Return the (x, y) coordinate for the center point of the cell that contains the specified text.  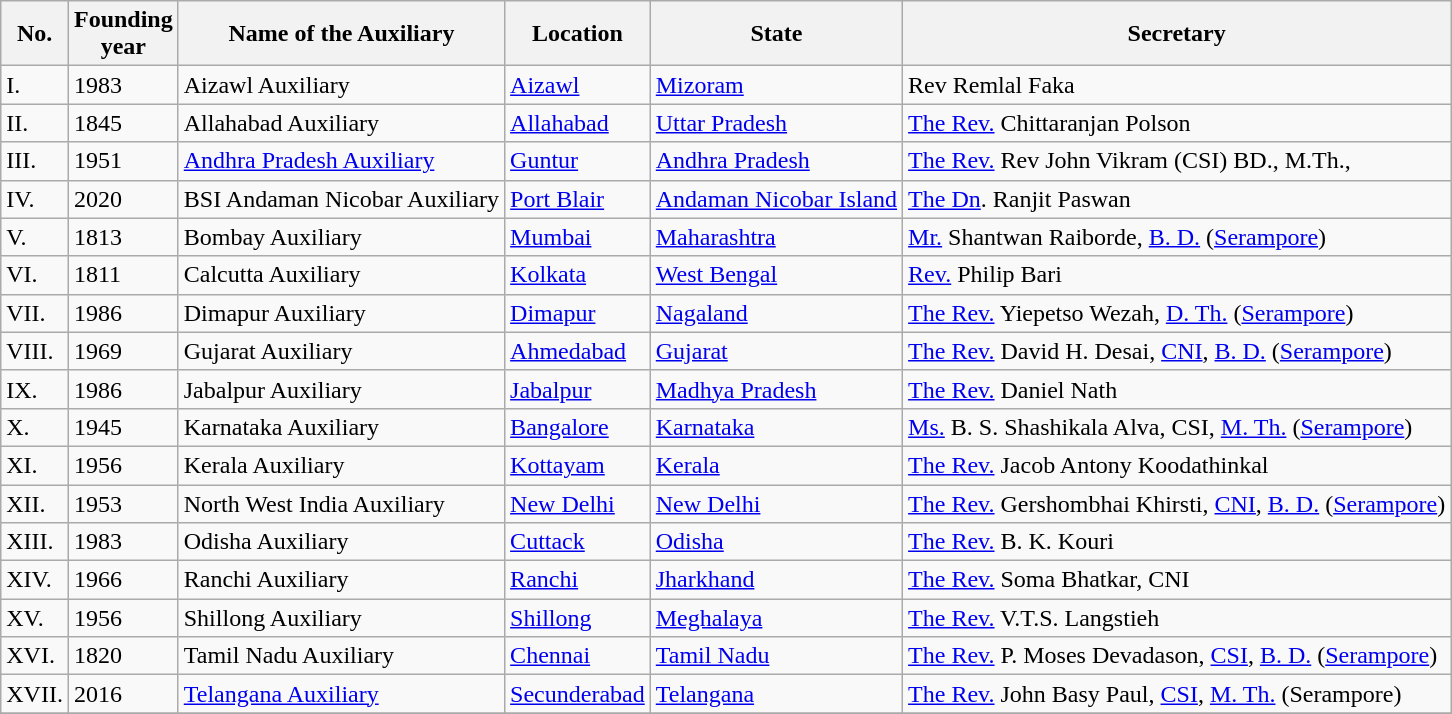
Jharkhand (776, 580)
Allahabad Auxiliary (341, 123)
Madhya Pradesh (776, 389)
2016 (123, 694)
Name of the Auxiliary (341, 34)
The Rev. John Basy Paul, CSI, M. Th. (Serampore) (1177, 694)
Aizawl Auxiliary (341, 85)
West Bengal (776, 275)
The Rev. Soma Bhatkar, CNI (1177, 580)
Meghalaya (776, 618)
1813 (123, 237)
The Rev. P. Moses Devadason, CSI, B. D. (Serampore) (1177, 656)
Shillong (578, 618)
Karnataka Auxiliary (341, 427)
The Rev. Yiepetso Wezah, D. Th. (Serampore) (1177, 313)
Gujarat (776, 351)
The Rev. B. K. Kouri (1177, 542)
The Dn. Ranjit Paswan (1177, 199)
Kerala (776, 465)
No. (35, 34)
Bombay Auxiliary (341, 237)
Nagaland (776, 313)
Allahabad (578, 123)
Tamil Nadu Auxiliary (341, 656)
V. (35, 237)
Andaman Nicobar Island (776, 199)
BSI Andaman Nicobar Auxiliary (341, 199)
I. (35, 85)
Port Blair (578, 199)
XVII. (35, 694)
The Rev. Rev John Vikram (CSI) BD., M.Th., (1177, 161)
The Rev. Daniel Nath (1177, 389)
The Rev. Jacob Antony Koodathinkal (1177, 465)
Cuttack (578, 542)
The Rev. Gershombhai Khirsti, CNI, B. D. (Serampore) (1177, 503)
XIII. (35, 542)
Dimapur Auxiliary (341, 313)
Kolkata (578, 275)
Ranchi Auxiliary (341, 580)
Rev. Philip Bari (1177, 275)
Dimapur (578, 313)
Mr. Shantwan Raiborde, B. D. (Serampore) (1177, 237)
Kerala Auxiliary (341, 465)
Shillong Auxiliary (341, 618)
Jabalpur (578, 389)
Mumbai (578, 237)
Secretary (1177, 34)
Location (578, 34)
Tamil Nadu (776, 656)
XIV. (35, 580)
Odisha Auxiliary (341, 542)
Maharashtra (776, 237)
The Rev. David H. Desai, CNI, B. D. (Serampore) (1177, 351)
III. (35, 161)
Telangana (776, 694)
State (776, 34)
Guntur (578, 161)
Uttar Pradesh (776, 123)
1966 (123, 580)
IV. (35, 199)
Jabalpur Auxiliary (341, 389)
VII. (35, 313)
VI. (35, 275)
XII. (35, 503)
XVI. (35, 656)
Mizoram (776, 85)
Rev Remlal Faka (1177, 85)
Secunderabad (578, 694)
1820 (123, 656)
The Rev. V.T.S. Langstieh (1177, 618)
Karnataka (776, 427)
Ranchi (578, 580)
VIII. (35, 351)
Kottayam (578, 465)
XV. (35, 618)
XI. (35, 465)
Andhra Pradesh (776, 161)
X. (35, 427)
North West India Auxiliary (341, 503)
2020 (123, 199)
Odisha (776, 542)
Bangalore (578, 427)
Aizawl (578, 85)
1845 (123, 123)
Ahmedabad (578, 351)
1945 (123, 427)
II. (35, 123)
Calcutta Auxiliary (341, 275)
Gujarat Auxiliary (341, 351)
IX. (35, 389)
Telangana Auxiliary (341, 694)
Chennai (578, 656)
Ms. B. S. Shashikala Alva, CSI, M. Th. (Serampore) (1177, 427)
1811 (123, 275)
1951 (123, 161)
1969 (123, 351)
Andhra Pradesh Auxiliary (341, 161)
1953 (123, 503)
The Rev. Chittaranjan Polson (1177, 123)
Foundingyear (123, 34)
